Detect which cell encompasses the target text, then output its (x, y) center coordinate. 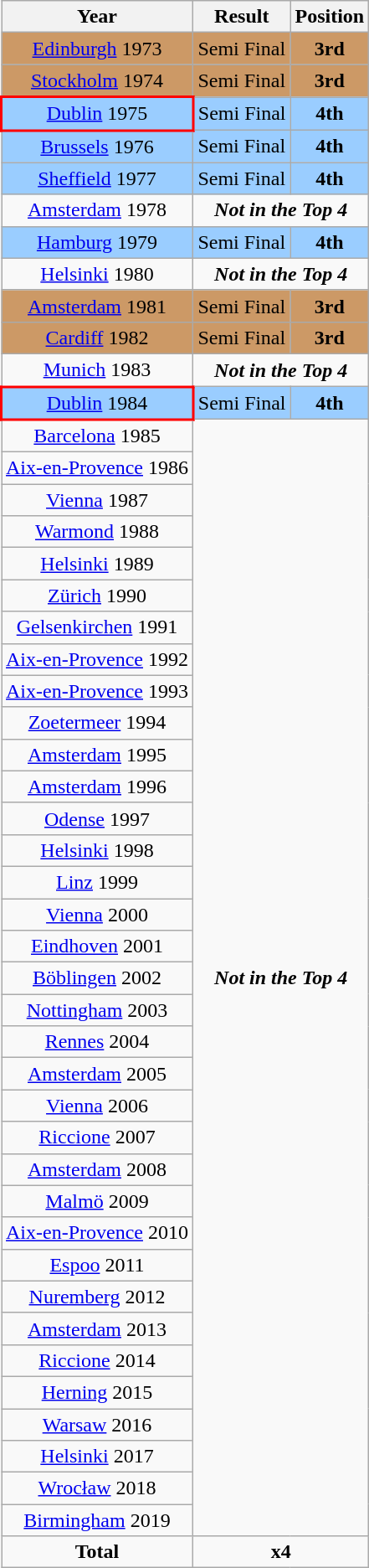
Gelsenkirchen 1991 (97, 627)
Year (97, 17)
Amsterdam 1995 (97, 755)
Aix-en-Provence 1993 (97, 691)
Stockholm 1974 (97, 80)
x4 (281, 1552)
Rennes 2004 (97, 1042)
Zoetermeer 1994 (97, 723)
Nottingham 2003 (97, 1010)
Brussels 1976 (97, 146)
Linz 1999 (97, 882)
Amsterdam 1981 (97, 306)
Result (242, 17)
Helsinki 2017 (97, 1457)
Amsterdam 1996 (97, 787)
Riccione 2014 (97, 1360)
Amsterdam 2013 (97, 1328)
Dublin 1984 (97, 403)
Helsinki 1989 (97, 564)
Riccione 2007 (97, 1137)
Warmond 1988 (97, 532)
Helsinki 1998 (97, 850)
Aix-en-Provence 1986 (97, 468)
Cardiff 1982 (97, 338)
Amsterdam 1978 (97, 210)
Birmingham 2019 (97, 1520)
Zürich 1990 (97, 596)
Aix-en-Provence 2010 (97, 1233)
Böblingen 2002 (97, 978)
Barcelona 1985 (97, 436)
Vienna 2006 (97, 1106)
Eindhoven 2001 (97, 946)
Aix-en-Provence 1992 (97, 659)
Wrocław 2018 (97, 1488)
Amsterdam 2005 (97, 1074)
Sheffield 1977 (97, 178)
Helsinki 1980 (97, 274)
Total (97, 1552)
Munich 1983 (97, 370)
Odense 1997 (97, 818)
Edinburgh 1973 (97, 49)
Espoo 2011 (97, 1265)
Nuremberg 2012 (97, 1297)
Warsaw 2016 (97, 1425)
Amsterdam 2008 (97, 1169)
Dublin 1975 (97, 114)
Position (330, 17)
Herning 2015 (97, 1392)
Vienna 2000 (97, 914)
Hamburg 1979 (97, 242)
Malmö 2009 (97, 1201)
Vienna 1987 (97, 500)
